Find where the given text appears and provide that cell's center as (x, y) coordinate. 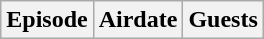
Guests (223, 20)
Episode (47, 20)
Airdate (138, 20)
